Pinpoint the cell where the given text exists, returning its [X, Y] midpoint coordinate. 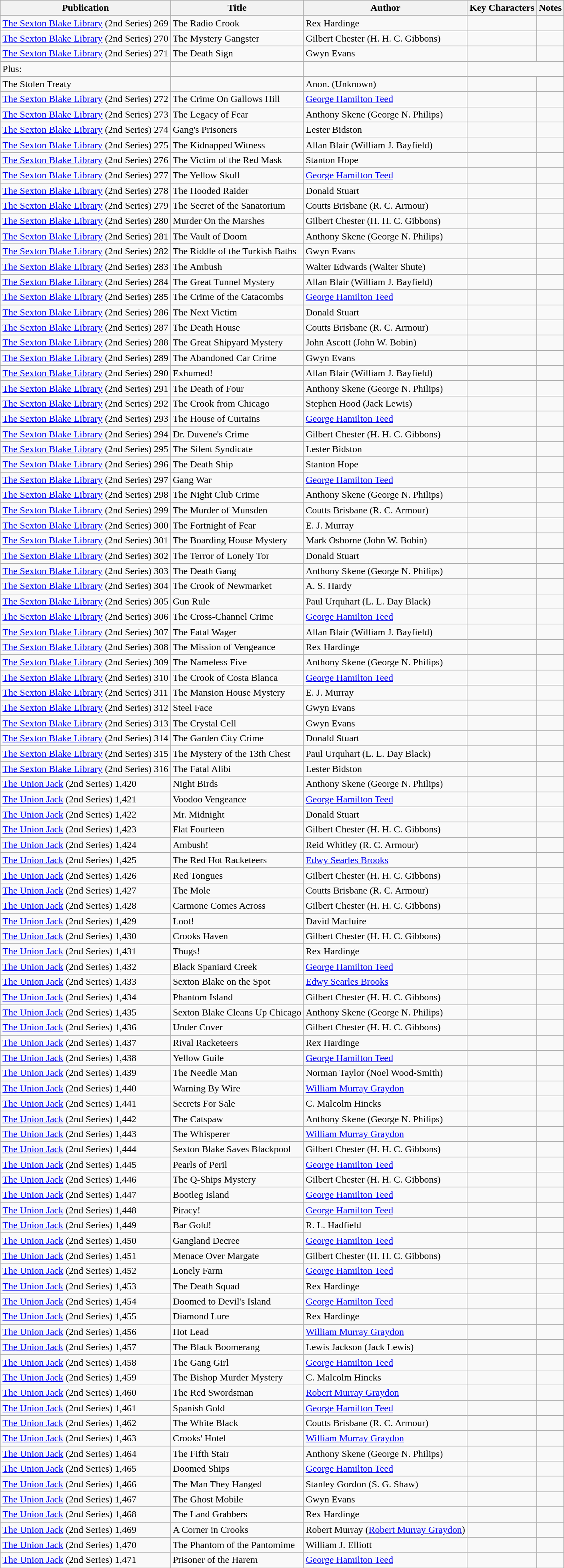
The Death Ship [237, 465]
Steel Face [237, 708]
The Union Jack (2nd Series) 1,442 [86, 1119]
Rival Racketeers [237, 1043]
The Union Jack (2nd Series) 1,464 [86, 1454]
The Great Shipyard Mystery [237, 343]
The Sexton Blake Library (2nd Series) 272 [86, 99]
The Black Boomerang [237, 1347]
Dr. Duvene's Crime [237, 434]
The Kidnapped Witness [237, 145]
The Union Jack (2nd Series) 1,460 [86, 1392]
The Union Jack (2nd Series) 1,446 [86, 1180]
The Next Victim [237, 312]
The Sexton Blake Library (2nd Series) 300 [86, 525]
The Sexton Blake Library (2nd Series) 299 [86, 510]
The Sexton Blake Library (2nd Series) 273 [86, 114]
Sexton Blake Saves Blackpool [237, 1149]
Mr. Midnight [237, 814]
Sexton Blake Cleans Up Chicago [237, 1012]
The Sexton Blake Library (2nd Series) 274 [86, 130]
The Mansion House Mystery [237, 693]
Robert Murray Graydon [386, 1392]
Gangland Decree [237, 1241]
Phantom Island [237, 997]
The Union Jack (2nd Series) 1,438 [86, 1058]
The Union Jack (2nd Series) 1,448 [86, 1210]
The Sexton Blake Library (2nd Series) 291 [86, 388]
The Union Jack (2nd Series) 1,425 [86, 860]
The Sexton Blake Library (2nd Series) 286 [86, 312]
The Death Sign [237, 54]
The Sexton Blake Library (2nd Series) 283 [86, 267]
The Union Jack (2nd Series) 1,430 [86, 936]
The Union Jack (2nd Series) 1,447 [86, 1195]
The Sexton Blake Library (2nd Series) 313 [86, 723]
The Sexton Blake Library (2nd Series) 275 [86, 145]
The Union Jack (2nd Series) 1,429 [86, 921]
The Sexton Blake Library (2nd Series) 310 [86, 678]
The Sexton Blake Library (2nd Series) 306 [86, 616]
The Union Jack (2nd Series) 1,467 [86, 1499]
The Sexton Blake Library (2nd Series) 295 [86, 449]
The Death Gang [237, 571]
The Stolen Treaty [86, 84]
The Abandoned Car Crime [237, 358]
The Sexton Blake Library (2nd Series) 312 [86, 708]
The Sexton Blake Library (2nd Series) 280 [86, 221]
The White Black [237, 1423]
The Union Jack (2nd Series) 1,420 [86, 784]
The Sexton Blake Library (2nd Series) 309 [86, 662]
Mark Osborne (John W. Bobin) [386, 541]
The Fatal Alibi [237, 769]
Key Characters [502, 8]
The Union Jack (2nd Series) 1,431 [86, 952]
The Sexton Blake Library (2nd Series) 297 [86, 480]
The Sexton Blake Library (2nd Series) 271 [86, 54]
The Legacy of Fear [237, 114]
Spanish Gold [237, 1408]
The Q-Ships Mystery [237, 1180]
The Union Jack (2nd Series) 1,453 [86, 1286]
The Union Jack (2nd Series) 1,427 [86, 890]
Loot! [237, 921]
Lewis Jackson (Jack Lewis) [386, 1347]
The Sexton Blake Library (2nd Series) 308 [86, 647]
The Crook of Costa Blanca [237, 678]
Under Cover [237, 1027]
A Corner in Crooks [237, 1530]
The Crime On Gallows Hill [237, 99]
A. S. Hardy [386, 586]
The Union Jack (2nd Series) 1,462 [86, 1423]
Plus: [86, 69]
The Sexton Blake Library (2nd Series) 315 [86, 754]
The Yellow Skull [237, 175]
The Sexton Blake Library (2nd Series) 301 [86, 541]
Yellow Guile [237, 1058]
The Riddle of the Turkish Baths [237, 251]
The Terror of Lonely Tor [237, 556]
The Union Jack (2nd Series) 1,450 [86, 1241]
The Union Jack (2nd Series) 1,433 [86, 982]
Black Spaniard Creek [237, 967]
Warning By Wire [237, 1088]
Crooks Haven [237, 936]
Publication [86, 8]
The Union Jack (2nd Series) 1,423 [86, 830]
Carmone Comes Across [237, 906]
The Sexton Blake Library (2nd Series) 292 [86, 403]
The Ambush [237, 267]
Notes [550, 8]
The Sexton Blake Library (2nd Series) 305 [86, 601]
The Union Jack (2nd Series) 1,471 [86, 1560]
The Union Jack (2nd Series) 1,443 [86, 1134]
The Crook from Chicago [237, 403]
The Union Jack (2nd Series) 1,434 [86, 997]
The Union Jack (2nd Series) 1,454 [86, 1301]
The Mystery Gangster [237, 38]
Crooks' Hotel [237, 1438]
The Red Swordsman [237, 1392]
The Man They Hanged [237, 1484]
The Union Jack (2nd Series) 1,466 [86, 1484]
Piracy! [237, 1210]
The Sexton Blake Library (2nd Series) 287 [86, 327]
The Sexton Blake Library (2nd Series) 277 [86, 175]
The Phantom of the Pantomime [237, 1545]
The Red Hot Racketeers [237, 860]
The Silent Syndicate [237, 449]
The Death House [237, 327]
The Radio Crook [237, 23]
The Catspaw [237, 1119]
The Union Jack (2nd Series) 1,452 [86, 1271]
The Sexton Blake Library (2nd Series) 284 [86, 282]
The Sexton Blake Library (2nd Series) 279 [86, 206]
The Sexton Blake Library (2nd Series) 289 [86, 358]
The Sexton Blake Library (2nd Series) 278 [86, 191]
David Macluire [386, 921]
The Sexton Blake Library (2nd Series) 290 [86, 373]
The Vault of Doom [237, 236]
Gun Rule [237, 601]
Stephen Hood (Jack Lewis) [386, 403]
The Great Tunnel Mystery [237, 282]
The Hooded Raider [237, 191]
The Union Jack (2nd Series) 1,439 [86, 1073]
Menace Over Margate [237, 1256]
The Cross-Channel Crime [237, 616]
The Victim of the Red Mask [237, 160]
The Sexton Blake Library (2nd Series) 282 [86, 251]
Thugs! [237, 952]
Lonely Farm [237, 1271]
Gang War [237, 480]
The Union Jack (2nd Series) 1,449 [86, 1225]
The Union Jack (2nd Series) 1,469 [86, 1530]
The Nameless Five [237, 662]
The Garden City Crime [237, 738]
The Mission of Vengeance [237, 647]
Norman Taylor (Noel Wood-Smith) [386, 1073]
The Union Jack (2nd Series) 1,426 [86, 875]
Night Birds [237, 784]
The Union Jack (2nd Series) 1,470 [86, 1545]
The Night Club Crime [237, 495]
The Death of Four [237, 388]
Doomed to Devil's Island [237, 1301]
Hot Lead [237, 1332]
The Mystery of the 13th Chest [237, 754]
The Union Jack (2nd Series) 1,435 [86, 1012]
The House of Curtains [237, 419]
The Union Jack (2nd Series) 1,422 [86, 814]
The Sexton Blake Library (2nd Series) 296 [86, 465]
Flat Fourteen [237, 830]
The Sexton Blake Library (2nd Series) 293 [86, 419]
Exhumed! [237, 373]
John Ascott (John W. Bobin) [386, 343]
Sexton Blake on the Spot [237, 982]
The Sexton Blake Library (2nd Series) 270 [86, 38]
Doomed Ships [237, 1469]
The Sexton Blake Library (2nd Series) 285 [86, 297]
The Whisperer [237, 1134]
The Sexton Blake Library (2nd Series) 269 [86, 23]
Murder On the Marshes [237, 221]
The Sexton Blake Library (2nd Series) 294 [86, 434]
The Union Jack (2nd Series) 1,456 [86, 1332]
The Sexton Blake Library (2nd Series) 298 [86, 495]
The Union Jack (2nd Series) 1,459 [86, 1377]
Diamond Lure [237, 1317]
Anon. (Unknown) [386, 84]
The Mole [237, 890]
The Sexton Blake Library (2nd Series) 302 [86, 556]
The Union Jack (2nd Series) 1,440 [86, 1088]
The Union Jack (2nd Series) 1,428 [86, 906]
The Union Jack (2nd Series) 1,465 [86, 1469]
The Fatal Wager [237, 632]
The Fifth Stair [237, 1454]
Walter Edwards (Walter Shute) [386, 267]
The Gang Girl [237, 1362]
Pearls of Peril [237, 1165]
The Sexton Blake Library (2nd Series) 303 [86, 571]
The Crook of Newmarket [237, 586]
The Union Jack (2nd Series) 1,468 [86, 1514]
The Union Jack (2nd Series) 1,455 [86, 1317]
Reid Whitley (R. C. Armour) [386, 845]
Author [386, 8]
The Union Jack (2nd Series) 1,463 [86, 1438]
Secrets For Sale [237, 1103]
The Secret of the Sanatorium [237, 206]
Red Tongues [237, 875]
The Fortnight of Fear [237, 525]
The Sexton Blake Library (2nd Series) 276 [86, 160]
The Union Jack (2nd Series) 1,451 [86, 1256]
The Union Jack (2nd Series) 1,424 [86, 845]
The Sexton Blake Library (2nd Series) 314 [86, 738]
The Union Jack (2nd Series) 1,441 [86, 1103]
The Sexton Blake Library (2nd Series) 311 [86, 693]
The Union Jack (2nd Series) 1,437 [86, 1043]
William J. Elliott [386, 1545]
The Union Jack (2nd Series) 1,421 [86, 799]
The Needle Man [237, 1073]
R. L. Hadfield [386, 1225]
The Crystal Cell [237, 723]
The Union Jack (2nd Series) 1,445 [86, 1165]
The Sexton Blake Library (2nd Series) 288 [86, 343]
Prisoner of the Harem [237, 1560]
Ambush! [237, 845]
The Death Squad [237, 1286]
The Union Jack (2nd Series) 1,461 [86, 1408]
The Murder of Munsden [237, 510]
The Sexton Blake Library (2nd Series) 316 [86, 769]
The Union Jack (2nd Series) 1,457 [86, 1347]
Robert Murray (Robert Murray Graydon) [386, 1530]
The Union Jack (2nd Series) 1,432 [86, 967]
Voodoo Vengeance [237, 799]
The Crime of the Catacombs [237, 297]
The Sexton Blake Library (2nd Series) 304 [86, 586]
The Union Jack (2nd Series) 1,444 [86, 1149]
The Union Jack (2nd Series) 1,436 [86, 1027]
Stanley Gordon (S. G. Shaw) [386, 1484]
The Sexton Blake Library (2nd Series) 307 [86, 632]
The Land Grabbers [237, 1514]
Bootleg Island [237, 1195]
The Union Jack (2nd Series) 1,458 [86, 1362]
Gang's Prisoners [237, 130]
The Ghost Mobile [237, 1499]
Title [237, 8]
Bar Gold! [237, 1225]
The Boarding House Mystery [237, 541]
The Bishop Murder Mystery [237, 1377]
The Sexton Blake Library (2nd Series) 281 [86, 236]
